Output the [x, y] coordinate of the center of the cell containing the given text.  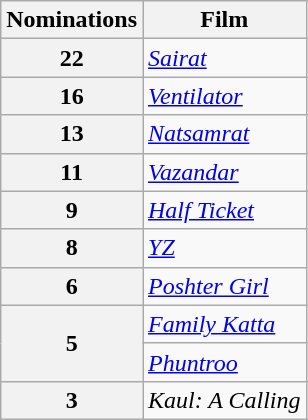
9 [72, 210]
13 [72, 134]
Sairat [224, 58]
6 [72, 286]
Vazandar [224, 172]
22 [72, 58]
YZ [224, 248]
8 [72, 248]
Film [224, 20]
Ventilator [224, 96]
Natsamrat [224, 134]
Poshter Girl [224, 286]
Half Ticket [224, 210]
16 [72, 96]
Kaul: A Calling [224, 400]
Family Katta [224, 324]
Phuntroo [224, 362]
3 [72, 400]
Nominations [72, 20]
11 [72, 172]
5 [72, 343]
